Return (x, y) of the center of cell containing provided text 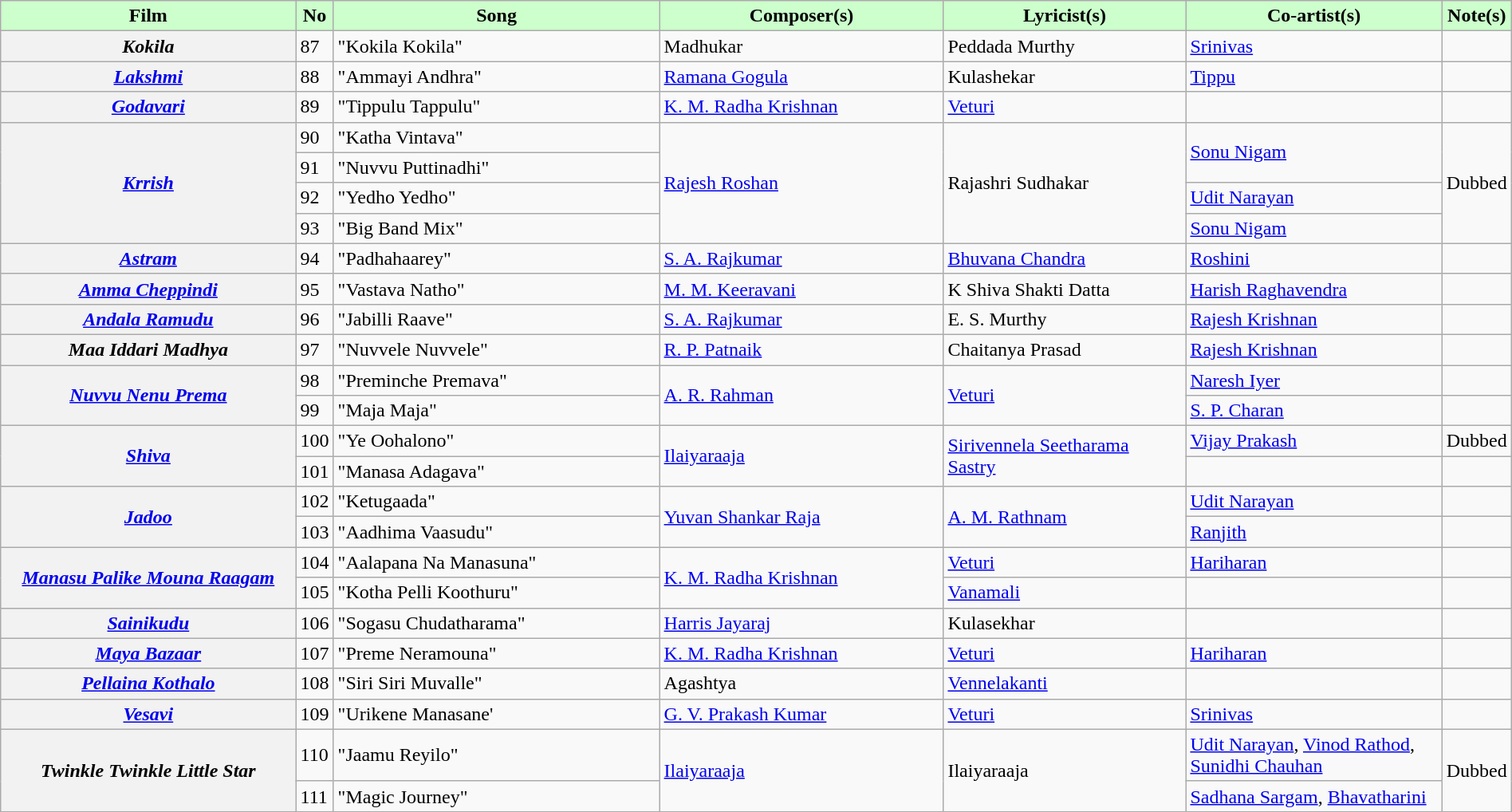
Sirivennela Seetharama Sastry (1065, 456)
Vanamali (1065, 593)
100 (314, 441)
"Nuvvu Puttinadhi" (496, 168)
Film (148, 16)
"Siri Siri Muvalle" (496, 684)
104 (314, 562)
Naresh Iyer (1314, 380)
Vennelakanti (1065, 684)
"Jaamu Reyilo" (496, 755)
88 (314, 77)
101 (314, 471)
Astram (148, 258)
"Preme Neramouna" (496, 653)
109 (314, 714)
"Urikene Manasane' (496, 714)
E. S. Murthy (1065, 319)
"Nuvvele Nuvvele" (496, 349)
Maa Iddari Madhya (148, 349)
"Kokila Kokila" (496, 46)
"Manasa Adagava" (496, 471)
Composer(s) (801, 16)
Twinkle Twinkle Little Star (148, 771)
107 (314, 653)
"Ye Oohalono" (496, 441)
Bhuvana Chandra (1065, 258)
Godavari (148, 107)
95 (314, 289)
Pellaina Kothalo (148, 684)
Kokila (148, 46)
"Jabilli Raave" (496, 319)
"Sogasu Chudatharama" (496, 623)
"Vastava Natho" (496, 289)
97 (314, 349)
87 (314, 46)
96 (314, 319)
"Kotha Pelli Koothuru" (496, 593)
Peddada Murthy (1065, 46)
93 (314, 228)
Chaitanya Prasad (1065, 349)
"Ketugaada" (496, 502)
K Shiva Shakti Datta (1065, 289)
Amma Cheppindi (148, 289)
Madhukar (801, 46)
102 (314, 502)
94 (314, 258)
Song (496, 16)
105 (314, 593)
No (314, 16)
106 (314, 623)
"Aalapana Na Manasuna" (496, 562)
Shiva (148, 456)
G. V. Prakash Kumar (801, 714)
110 (314, 755)
R. P. Patnaik (801, 349)
Vijay Prakash (1314, 441)
Agashtya (801, 684)
Tippu (1314, 77)
Maya Bazaar (148, 653)
90 (314, 137)
"Aadhima Vaasudu" (496, 532)
103 (314, 532)
89 (314, 107)
Rajesh Roshan (801, 183)
Co-artist(s) (1314, 16)
99 (314, 411)
Yuvan Shankar Raja (801, 517)
111 (314, 796)
98 (314, 380)
91 (314, 168)
Udit Narayan, Vinod Rathod, Sunidhi Chauhan (1314, 755)
A. M. Rathnam (1065, 517)
Roshini (1314, 258)
"Tippulu Tappulu" (496, 107)
"Preminche Premava" (496, 380)
Harish Raghavendra (1314, 289)
Jadoo (148, 517)
S. P. Charan (1314, 411)
"Ammayi Andhra" (496, 77)
Kulashekar (1065, 77)
Nuvvu Nenu Prema (148, 396)
"Big Band Mix" (496, 228)
Lakshmi (148, 77)
"Maja Maja" (496, 411)
Kulasekhar (1065, 623)
"Katha Vintava" (496, 137)
Ramana Gogula (801, 77)
"Magic Journey" (496, 796)
Vesavi (148, 714)
Sainikudu (148, 623)
92 (314, 198)
Krrish (148, 183)
Ranjith (1314, 532)
Lyricist(s) (1065, 16)
108 (314, 684)
Sadhana Sargam, Bhavatharini (1314, 796)
A. R. Rahman (801, 396)
M. M. Keeravani (801, 289)
Note(s) (1477, 16)
"Yedho Yedho" (496, 198)
Rajashri Sudhakar (1065, 183)
Harris Jayaraj (801, 623)
Manasu Palike Mouna Raagam (148, 577)
"Padhahaarey" (496, 258)
Andala Ramudu (148, 319)
